Capture the cell that displays the provided text and extract its [X, Y] central coordinate. 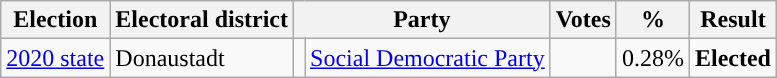
% [652, 20]
Election [56, 20]
Donaustadt [202, 58]
Result [732, 20]
0.28% [652, 58]
Votes [583, 20]
2020 state [56, 58]
Party [422, 20]
Elected [732, 58]
Social Democratic Party [428, 58]
Electoral district [202, 20]
